Pinpoint the cell where the given text exists, returning its [x, y] midpoint coordinate. 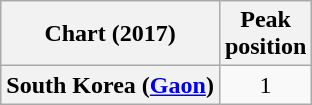
Peakposition [265, 34]
South Korea (Gaon) [110, 85]
Chart (2017) [110, 34]
1 [265, 85]
